Capture the cell that displays the provided text and extract its [x, y] central coordinate. 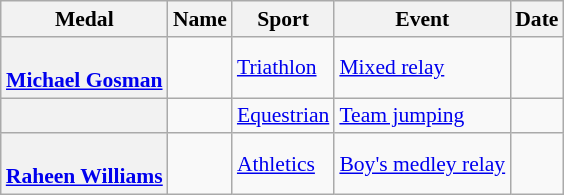
Equestrian [283, 116]
Name [200, 19]
Raheen Williams [84, 164]
Michael Gosman [84, 68]
Triathlon [283, 68]
Boy's medley relay [422, 164]
Event [422, 19]
Team jumping [422, 116]
Medal [84, 19]
Athletics [283, 164]
Date [536, 19]
Mixed relay [422, 68]
Sport [283, 19]
